Pinpoint the cell where the given text exists, returning its (x, y) midpoint coordinate. 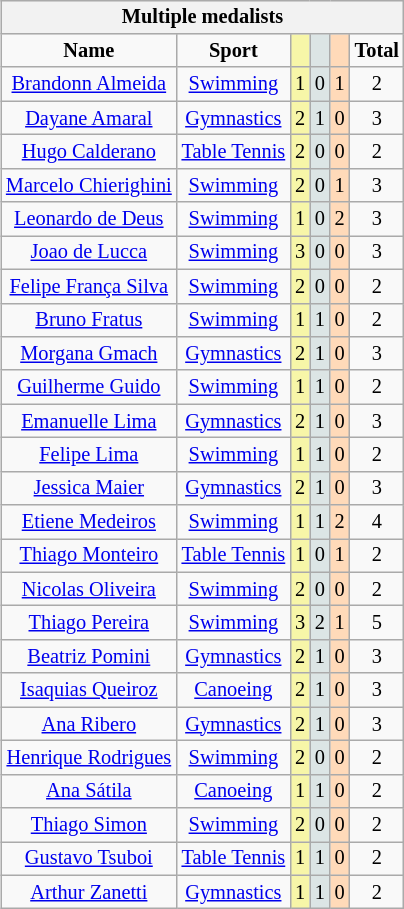
Jessica Maier (89, 488)
Guilherme Guido (89, 387)
Felipe Lima (89, 455)
Nicolas Oliveira (89, 589)
Beatriz Pomini (89, 657)
Morgana Gmach (89, 354)
Multiple medalists (202, 17)
Etiene Medeiros (89, 522)
Felipe França Silva (89, 286)
Total (377, 51)
Thiago Monteiro (89, 556)
5 (377, 623)
Name (89, 51)
Gustavo Tsuboi (89, 859)
Brandonn Almeida (89, 84)
4 (377, 522)
Thiago Simon (89, 825)
Sport (234, 51)
Marcelo Chierighini (89, 185)
Leonardo de Deus (89, 219)
Emanuelle Lima (89, 421)
Henrique Rodrigues (89, 758)
Ana Sátila (89, 791)
Bruno Fratus (89, 320)
Dayane Amaral (89, 118)
Joao de Lucca (89, 253)
Isaquias Queiroz (89, 690)
Ana Ribero (89, 724)
Thiago Pereira (89, 623)
Hugo Calderano (89, 152)
Arthur Zanetti (89, 892)
